Locate the cell with the specified text and output its (x, y) center coordinate. 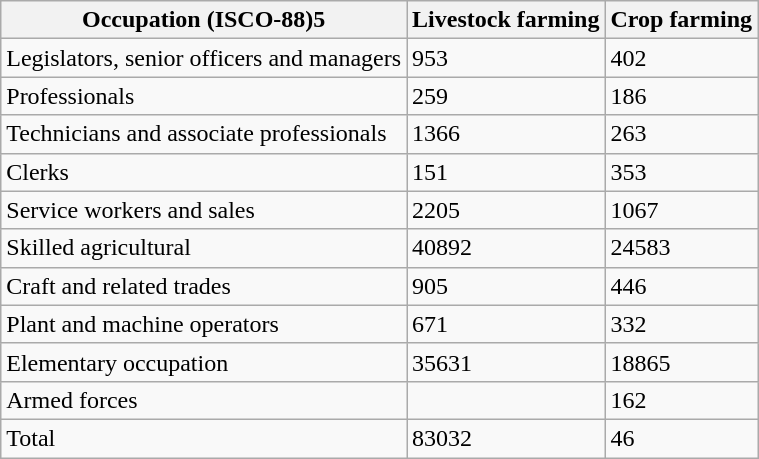
Legislators, senior officers and managers (204, 58)
446 (682, 286)
Skilled agricultural (204, 248)
1067 (682, 210)
1366 (506, 134)
Technicians and associate professionals (204, 134)
263 (682, 134)
83032 (506, 438)
671 (506, 324)
2205 (506, 210)
Occupation (ISCO-88)5 (204, 20)
35631 (506, 362)
Craft and related trades (204, 286)
46 (682, 438)
353 (682, 172)
18865 (682, 362)
24583 (682, 248)
Elementary occupation (204, 362)
332 (682, 324)
40892 (506, 248)
Plant and machine operators (204, 324)
Clerks (204, 172)
Armed forces (204, 400)
953 (506, 58)
402 (682, 58)
905 (506, 286)
Crop farming (682, 20)
Professionals (204, 96)
186 (682, 96)
Livestock farming (506, 20)
259 (506, 96)
162 (682, 400)
Total (204, 438)
151 (506, 172)
Service workers and sales (204, 210)
